Return (X, Y) of the center of cell containing provided text 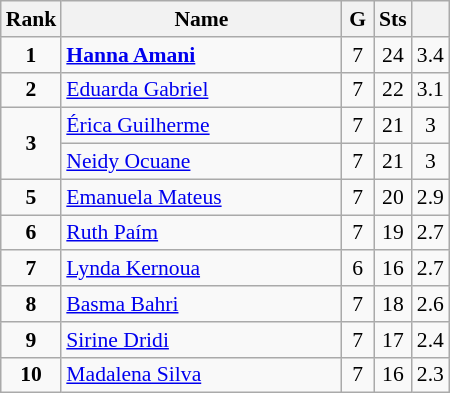
Érica Guilherme (201, 126)
17 (393, 340)
Hanna Amani (201, 55)
Rank (32, 19)
Name (201, 19)
8 (32, 304)
Neidy Ocuane (201, 162)
Lynda Kernoua (201, 269)
20 (393, 197)
G (358, 19)
1 (32, 55)
2.9 (430, 197)
Madalena Silva (201, 375)
24 (393, 55)
Sirine Dridi (201, 340)
19 (393, 233)
10 (32, 375)
3.1 (430, 90)
2.6 (430, 304)
2 (32, 90)
Ruth Paím (201, 233)
18 (393, 304)
2.3 (430, 375)
22 (393, 90)
Eduarda Gabriel (201, 90)
Basma Bahri (201, 304)
3.4 (430, 55)
Emanuela Mateus (201, 197)
Sts (393, 19)
2.4 (430, 340)
5 (32, 197)
9 (32, 340)
